Detect which cell encompasses the target text, then output its [X, Y] center coordinate. 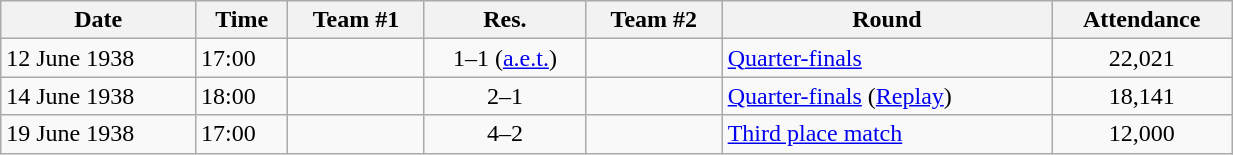
Quarter-finals (Replay) [887, 96]
Team #2 [654, 20]
Team #1 [356, 20]
1–1 (a.e.t.) [504, 58]
Res. [504, 20]
12 June 1938 [98, 58]
12,000 [1142, 134]
14 June 1938 [98, 96]
4–2 [504, 134]
Date [98, 20]
Quarter-finals [887, 58]
Attendance [1142, 20]
Time [242, 20]
Third place match [887, 134]
19 June 1938 [98, 134]
Round [887, 20]
18,141 [1142, 96]
18:00 [242, 96]
2–1 [504, 96]
22,021 [1142, 58]
